Pinpoint the cell where the given text exists, returning its (x, y) midpoint coordinate. 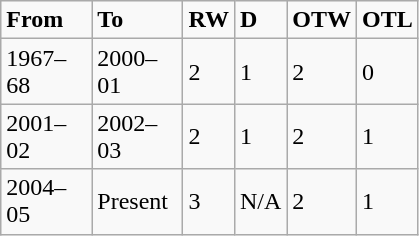
Present (138, 202)
From (46, 20)
RW (209, 20)
2000–01 (138, 72)
2004–05 (46, 202)
N/A (260, 202)
OTL (388, 20)
OTW (322, 20)
3 (209, 202)
1967–68 (46, 72)
0 (388, 72)
D (260, 20)
To (138, 20)
2002–03 (138, 136)
2001–02 (46, 136)
